Locate the cell with the specified text and output its (x, y) center coordinate. 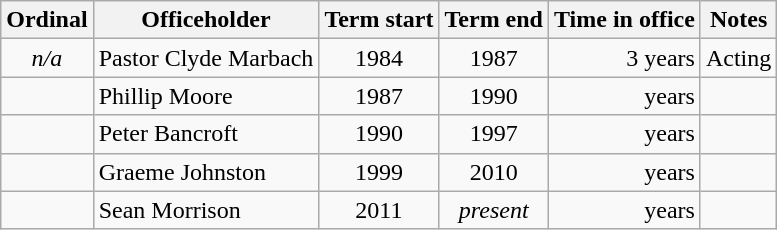
3 years (625, 58)
Term start (379, 20)
1997 (494, 134)
n/a (47, 58)
Notes (738, 20)
Time in office (625, 20)
2010 (494, 172)
present (494, 210)
Phillip Moore (206, 96)
Sean Morrison (206, 210)
1984 (379, 58)
2011 (379, 210)
Term end (494, 20)
Ordinal (47, 20)
Officeholder (206, 20)
1999 (379, 172)
Peter Bancroft (206, 134)
Graeme Johnston (206, 172)
Acting (738, 58)
Pastor Clyde Marbach (206, 58)
